Extract the [x, y] coordinate from the center of the cell holding the provided text.  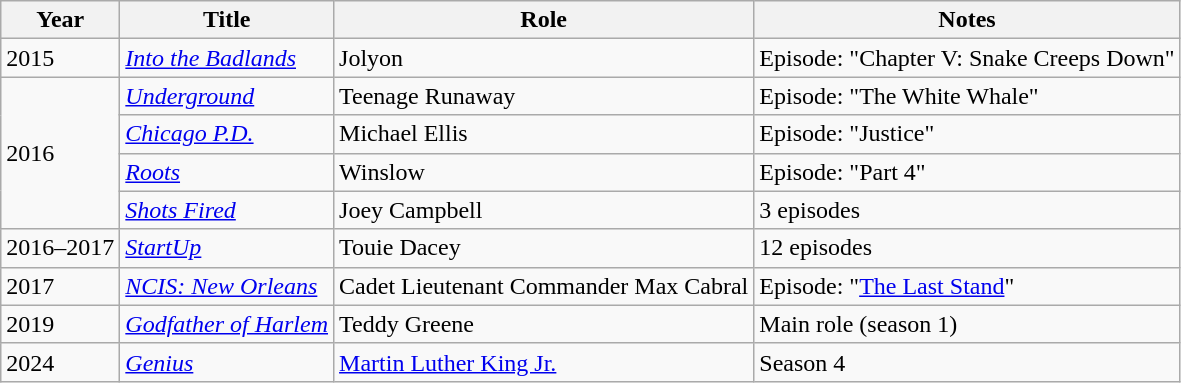
Roots [227, 172]
Jolyon [544, 58]
Michael Ellis [544, 134]
Teenage Runaway [544, 96]
3 episodes [967, 210]
Year [60, 20]
Main role (season 1) [967, 324]
Joey Campbell [544, 210]
Underground [227, 96]
2016 [60, 153]
Shots Fired [227, 210]
2016–2017 [60, 248]
Notes [967, 20]
Episode: "The White Whale" [967, 96]
Cadet Lieutenant Commander Max Cabral [544, 286]
Touie Dacey [544, 248]
2024 [60, 362]
Teddy Greene [544, 324]
Winslow [544, 172]
Chicago P.D. [227, 134]
Episode: "Chapter V: Snake Creeps Down" [967, 58]
2015 [60, 58]
12 episodes [967, 248]
Genius [227, 362]
2017 [60, 286]
Season 4 [967, 362]
Role [544, 20]
Godfather of Harlem [227, 324]
Into the Badlands [227, 58]
Title [227, 20]
2019 [60, 324]
Episode: "Part 4" [967, 172]
NCIS: New Orleans [227, 286]
Episode: "Justice" [967, 134]
Episode: "The Last Stand" [967, 286]
Martin Luther King Jr. [544, 362]
StartUp [227, 248]
